Capture the cell that displays the provided text and extract its (X, Y) central coordinate. 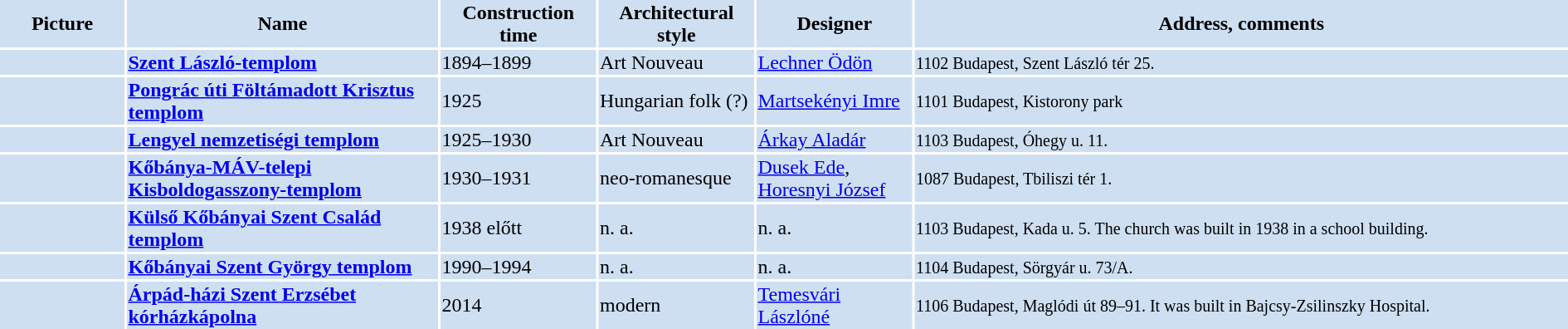
1930–1931 (519, 178)
Lengyel nemzetiségi templom (282, 140)
1925 (519, 101)
Kőbánya-MÁV-telepi Kisboldogasszony-templom (282, 178)
1894–1899 (519, 62)
Pongrác úti Föltámadott Krisztus templom (282, 101)
1106 Budapest, Maglódi út 89–91. It was built in Bajcsy-Zsilinszky Hospital. (1241, 306)
modern (677, 306)
Kőbányai Szent György templom (282, 267)
Martsekényi Imre (835, 101)
1938 előtt (519, 228)
Lechner Ödön (835, 62)
Designer (835, 23)
1087 Budapest, Tbiliszi tér 1. (1241, 178)
1925–1930 (519, 140)
neo-romanesque (677, 178)
Temesvári Lászlóné (835, 306)
Hungarian folk (?) (677, 101)
Address, comments (1241, 23)
Külső Kőbányai Szent Család templom (282, 228)
1102 Budapest, Szent László tér 25. (1241, 62)
Árpád-házi Szent Erzsébet kórházkápolna (282, 306)
1990–1994 (519, 267)
Construction time (519, 23)
Picture (62, 23)
Szent László-templom (282, 62)
1103 Budapest, Óhegy u. 11. (1241, 140)
Árkay Aladár (835, 140)
Name (282, 23)
1104 Budapest, Sörgyár u. 73/A. (1241, 267)
1101 Budapest, Kistorony park (1241, 101)
Architectural style (677, 23)
Dusek Ede, Horesnyi József (835, 178)
2014 (519, 306)
1103 Budapest, Kada u. 5. The church was built in 1938 in a school building. (1241, 228)
